Locate the cell with the specified text and output its (X, Y) center coordinate. 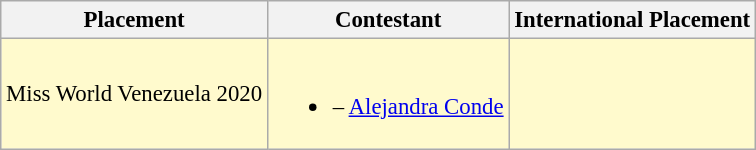
Contestant (388, 20)
Placement (134, 20)
International Placement (632, 20)
– Alejandra Conde (388, 94)
Miss World Venezuela 2020 (134, 94)
